Find where the given text appears and provide that cell's center as (X, Y) coordinate. 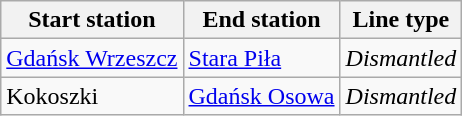
End station (262, 20)
Gdańsk Osowa (262, 96)
Line type (401, 20)
Stara Piła (262, 58)
Gdańsk Wrzeszcz (92, 58)
Start station (92, 20)
Kokoszki (92, 96)
